Output the (X, Y) coordinate of the center of the cell containing the given text.  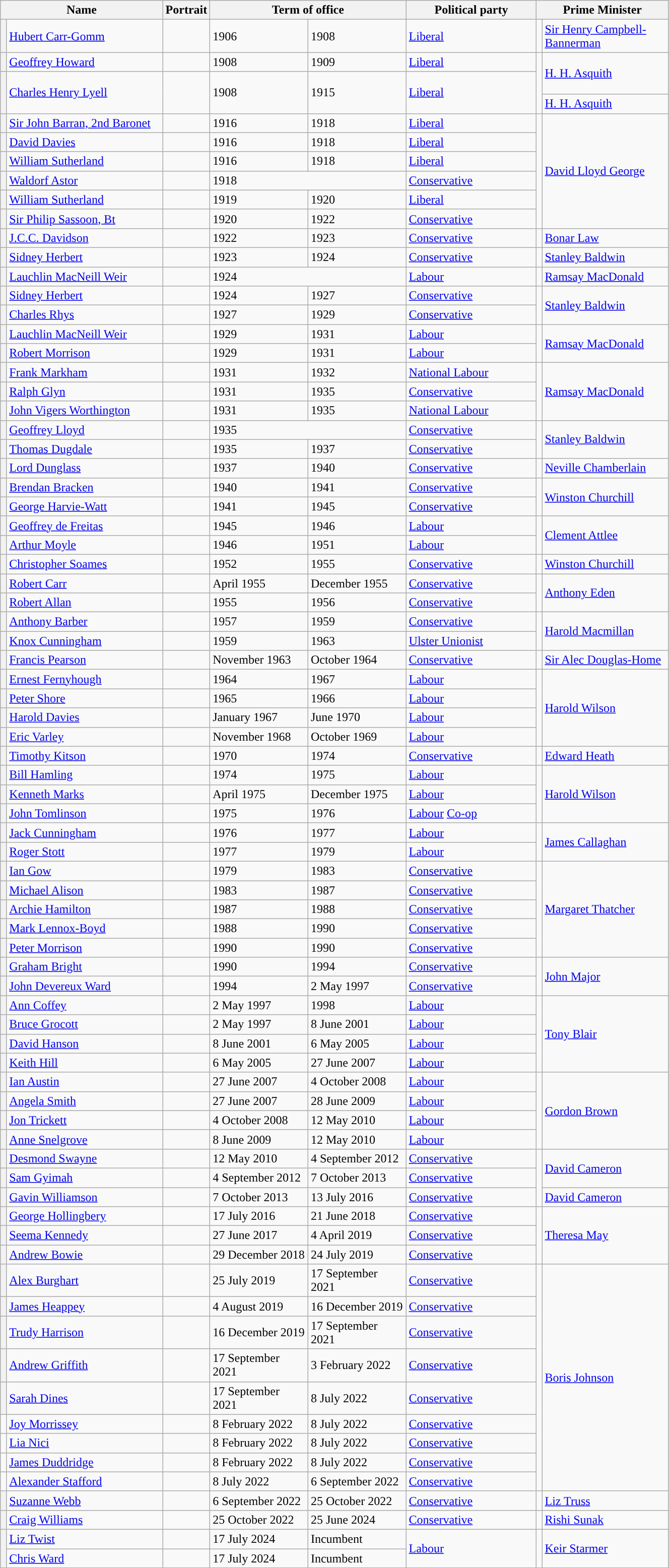
Geoffrey de Freitas (85, 526)
3 February 2022 (357, 1365)
Brendan Bracken (85, 487)
Anthony Eden (605, 593)
1909 (357, 62)
4 April 2019 (357, 1235)
January 1967 (259, 717)
8 June 2009 (259, 1139)
Keir Starmer (605, 1548)
Ralph Glyn (85, 391)
November 1963 (259, 660)
Anthony Barber (85, 622)
Timothy Kitson (85, 756)
Gavin Williamson (85, 1197)
Harold Davies (85, 717)
Trudy Harrison (85, 1332)
Seema Kennedy (85, 1235)
Thomas Dugdale (85, 449)
Bonar Law (605, 238)
Neville Chamberlain (605, 468)
Portrait (186, 10)
Margaret Thatcher (605, 909)
James Duddridge (85, 1462)
George Hollingbery (85, 1216)
Political party (472, 10)
Peter Shore (85, 698)
Bill Hamling (85, 775)
Clement Attlee (605, 535)
Keith Hill (85, 1063)
October 1969 (357, 737)
Alex Burghart (85, 1281)
Sir Henry Campbell-Bannerman (605, 36)
Alexander Stafford (85, 1481)
November 1968 (259, 737)
Tony Blair (605, 1034)
Sarah Dines (85, 1398)
1964 (259, 679)
Christopher Soames (85, 564)
4 August 2019 (259, 1306)
Liz Truss (605, 1500)
29 December 2018 (259, 1255)
1951 (357, 545)
Michael Alison (85, 890)
Ann Coffey (85, 1005)
1932 (357, 372)
Sir Philip Sassoon, Bt (85, 219)
June 1970 (357, 717)
Roger Stott (85, 852)
Craig Williams (85, 1520)
Edward Heath (605, 756)
David Davies (85, 142)
Lia Nici (85, 1443)
Graham Bright (85, 967)
Robert Carr (85, 583)
25 July 2019 (259, 1281)
17 July 2016 (259, 1216)
Ulster Unionist (472, 641)
Robert Allan (85, 603)
Geoffrey Howard (85, 62)
27 June 2017 (259, 1235)
Frank Markham (85, 372)
James Heappey (85, 1306)
Gordon Brown (605, 1110)
Sir John Barran, 2nd Baronet (85, 123)
25 June 2024 (357, 1520)
John Devereux Ward (85, 986)
John Major (605, 976)
John Tomlinson (85, 813)
Rishi Sunak (605, 1520)
John Vigers Worthington (85, 411)
Kenneth Marks (85, 794)
Boris Johnson (605, 1378)
1915 (357, 93)
Harold Macmillan (605, 631)
Robert Morrison (85, 353)
George Harvie-Watt (85, 506)
Name (82, 10)
Labour Co-op (472, 813)
Jack Cunningham (85, 832)
Waldorf Astor (85, 180)
Francis Pearson (85, 660)
Joy Morrissey (85, 1424)
Ian Austin (85, 1082)
Lord Dunglass (85, 468)
Geoffrey Lloyd (85, 430)
1998 (357, 1005)
28 June 2009 (357, 1101)
Ernest Fernyhough (85, 679)
24 July 2019 (357, 1255)
1966 (357, 698)
Ian Gow (85, 871)
Peter Morrison (85, 948)
1952 (259, 564)
Charles Rhys (85, 315)
1957 (259, 622)
Desmond Swayne (85, 1158)
1956 (357, 603)
April 1955 (259, 583)
13 July 2016 (357, 1197)
October 1964 (357, 660)
Anne Snelgrove (85, 1139)
J.C.C. Davidson (85, 238)
Sam Gyimah (85, 1178)
Term of office (308, 10)
1970 (259, 756)
21 June 2018 (357, 1216)
Chris Ward (85, 1558)
Bruce Grocott (85, 1024)
1906 (259, 36)
Andrew Bowie (85, 1255)
December 1975 (357, 794)
Theresa May (605, 1235)
James Callaghan (605, 842)
1965 (259, 698)
Archie Hamilton (85, 909)
1963 (357, 641)
David Hanson (85, 1043)
Liz Twist (85, 1539)
Eric Varley (85, 737)
Andrew Griffith (85, 1365)
Charles Henry Lyell (85, 93)
Hubert Carr-Gomm (85, 36)
David Lloyd George (605, 171)
Angela Smith (85, 1101)
Knox Cunningham (85, 641)
Arthur Moyle (85, 545)
Sir Alec Douglas-Home (605, 660)
Mark Lennox-Boyd (85, 929)
Suzanne Webb (85, 1500)
1919 (259, 200)
Prime Minister (603, 10)
Jon Trickett (85, 1120)
1967 (357, 679)
December 1955 (357, 583)
April 1975 (259, 794)
